Capture the cell that displays the provided text and extract its [X, Y] central coordinate. 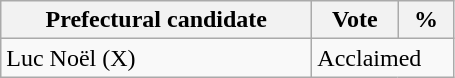
Acclaimed [383, 58]
Luc Noël (X) [156, 58]
Vote [355, 20]
Prefectural candidate [156, 20]
% [426, 20]
